Find where the given text appears and provide that cell's center as (X, Y) coordinate. 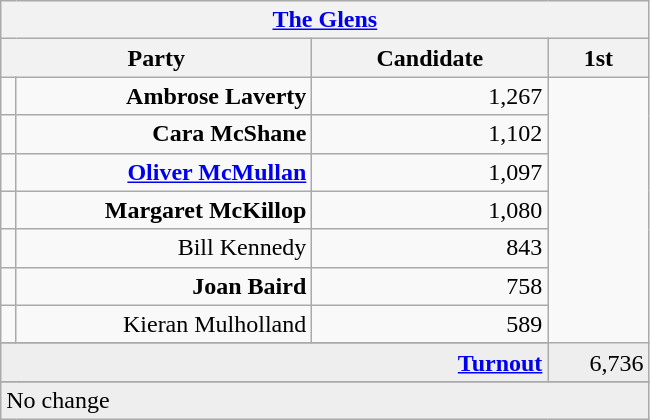
1,080 (430, 210)
Margaret McKillop (164, 210)
Kieran Mulholland (164, 324)
Turnout (274, 362)
589 (430, 324)
758 (430, 286)
Party (156, 58)
The Glens (325, 20)
No change (325, 400)
843 (430, 248)
Oliver McMullan (164, 172)
Cara McShane (164, 134)
1,102 (430, 134)
1,267 (430, 96)
1,097 (430, 172)
Ambrose Laverty (164, 96)
Candidate (430, 58)
1st (598, 58)
Joan Baird (164, 286)
Bill Kennedy (164, 248)
6,736 (598, 362)
